For the text-containing cell, return its midpoint in [x, y] coordinate format. 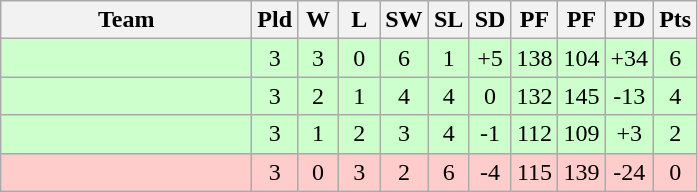
-13 [630, 96]
138 [534, 58]
+3 [630, 134]
SD [490, 20]
SL [448, 20]
-24 [630, 172]
112 [534, 134]
104 [582, 58]
L [360, 20]
Team [126, 20]
SW [404, 20]
139 [582, 172]
Pts [676, 20]
-1 [490, 134]
PD [630, 20]
Pld [275, 20]
+5 [490, 58]
+34 [630, 58]
109 [582, 134]
145 [582, 96]
-4 [490, 172]
W [318, 20]
115 [534, 172]
132 [534, 96]
